Find where the given text appears and provide that cell's center as [x, y] coordinate. 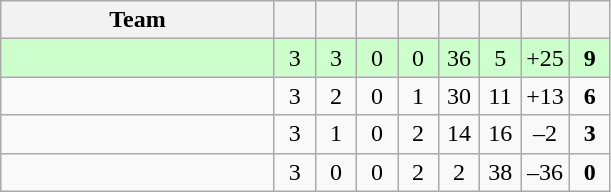
6 [590, 96]
14 [460, 134]
30 [460, 96]
Team [138, 20]
–36 [546, 172]
16 [500, 134]
9 [590, 58]
+13 [546, 96]
–2 [546, 134]
38 [500, 172]
5 [500, 58]
36 [460, 58]
+25 [546, 58]
11 [500, 96]
